Detect which cell encompasses the target text, then output its [x, y] center coordinate. 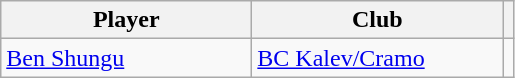
Club [378, 20]
Ben Shungu [126, 58]
Player [126, 20]
BC Kalev/Cramo [378, 58]
